Extract the (x, y) coordinate from the center of the cell holding the provided text.  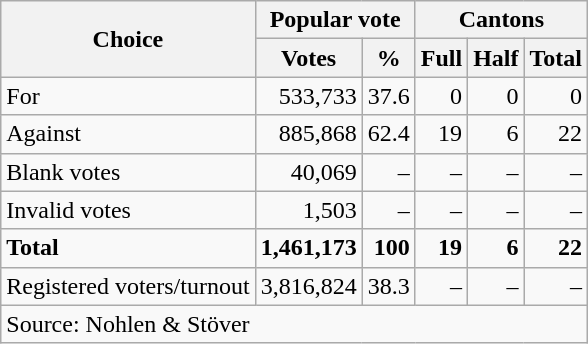
Votes (308, 58)
Registered voters/turnout (128, 286)
38.3 (388, 286)
Choice (128, 39)
Cantons (501, 20)
885,868 (308, 134)
% (388, 58)
For (128, 96)
Popular vote (335, 20)
Invalid votes (128, 210)
37.6 (388, 96)
Against (128, 134)
Half (496, 58)
100 (388, 248)
1,461,173 (308, 248)
Blank votes (128, 172)
62.4 (388, 134)
Full (441, 58)
3,816,824 (308, 286)
533,733 (308, 96)
Source: Nohlen & Stöver (294, 324)
40,069 (308, 172)
1,503 (308, 210)
